Extract the (X, Y) coordinate from the center of the cell holding the provided text.  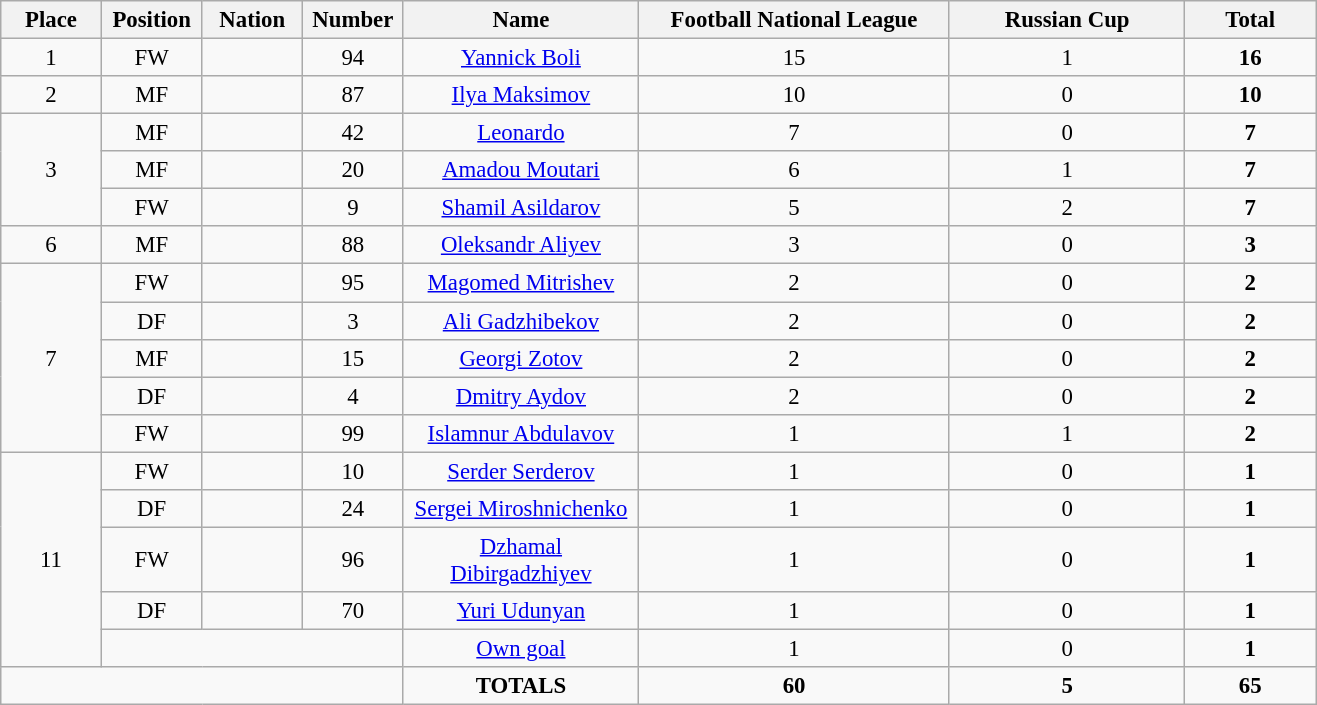
Nation (252, 20)
Name (521, 20)
94 (354, 58)
95 (354, 283)
Oleksandr Aliyev (521, 245)
87 (354, 95)
Leonardo (521, 133)
16 (1250, 58)
9 (354, 208)
Ilya Maksimov (521, 95)
Dzhamal Dibirgadzhiyev (521, 560)
60 (794, 686)
Magomed Mitrishev (521, 283)
96 (354, 560)
Shamil Asildarov (521, 208)
Islamnur Abdulavov (521, 433)
Russian Cup (1067, 20)
Yuri Udunyan (521, 611)
Sergei Miroshnichenko (521, 509)
24 (354, 509)
Amadou Moutari (521, 170)
Georgi Zotov (521, 358)
20 (354, 170)
Total (1250, 20)
Place (52, 20)
TOTALS (521, 686)
42 (354, 133)
Ali Gadzhibekov (521, 321)
Own goal (521, 648)
99 (354, 433)
11 (52, 560)
Yannick Boli (521, 58)
Football National League (794, 20)
88 (354, 245)
65 (1250, 686)
Serder Serderov (521, 471)
Dmitry Aydov (521, 396)
Position (152, 20)
70 (354, 611)
4 (354, 396)
Number (354, 20)
